Determine the (X, Y) coordinate at the center of the cell enclosing the given text.  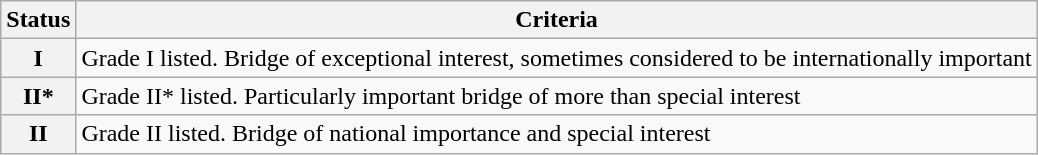
II* (38, 96)
II (38, 134)
Grade II listed. Bridge of national importance and special interest (556, 134)
Criteria (556, 20)
Status (38, 20)
Grade II* listed. Particularly important bridge of more than special interest (556, 96)
Grade I listed. Bridge of exceptional interest, sometimes considered to be internationally important (556, 58)
I (38, 58)
